Locate the cell with the specified text and output its [X, Y] center coordinate. 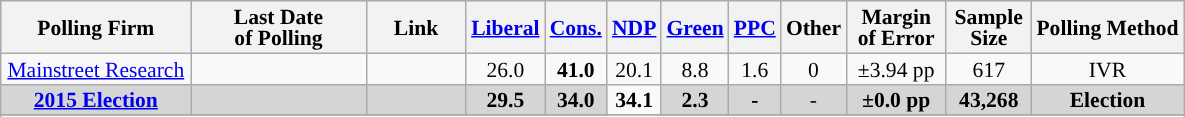
Green [694, 27]
Mainstreet Research [96, 68]
2.3 [694, 100]
Other [814, 27]
43,268 [988, 100]
41.0 [576, 68]
Liberal [505, 27]
20.1 [634, 68]
NDP [634, 27]
1.6 [755, 68]
617 [988, 68]
IVR [1107, 68]
PPC [755, 27]
34.1 [634, 100]
Last Dateof Polling [278, 27]
2015 Election [96, 100]
26.0 [505, 68]
0 [814, 68]
Link [416, 27]
34.0 [576, 100]
Polling Firm [96, 27]
Cons. [576, 27]
29.5 [505, 100]
Election [1107, 100]
8.8 [694, 68]
±3.94 pp [896, 68]
Polling Method [1107, 27]
±0.0 pp [896, 100]
Marginof Error [896, 27]
SampleSize [988, 27]
